Determine the (x, y) coordinate at the center of the cell enclosing the given text.  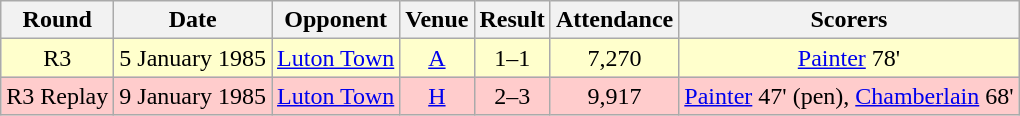
Date (193, 20)
1–1 (512, 58)
2–3 (512, 96)
Venue (437, 20)
Opponent (336, 20)
Round (58, 20)
Painter 78' (849, 58)
R3 Replay (58, 96)
9 January 1985 (193, 96)
R3 (58, 58)
A (437, 58)
Result (512, 20)
Scorers (849, 20)
H (437, 96)
9,917 (614, 96)
5 January 1985 (193, 58)
7,270 (614, 58)
Painter 47' (pen), Chamberlain 68' (849, 96)
Attendance (614, 20)
